For the text-containing cell, return its midpoint in [X, Y] coordinate format. 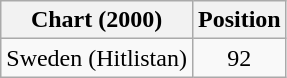
Sweden (Hitlistan) [97, 58]
92 [239, 58]
Chart (2000) [97, 20]
Position [239, 20]
